Pinpoint the cell where the given text exists, returning its (X, Y) midpoint coordinate. 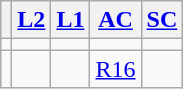
SC (162, 20)
L1 (70, 20)
R16 (116, 69)
AC (116, 20)
L2 (32, 20)
